Provide the (X, Y) coordinate of the cell's center where the given text is located.  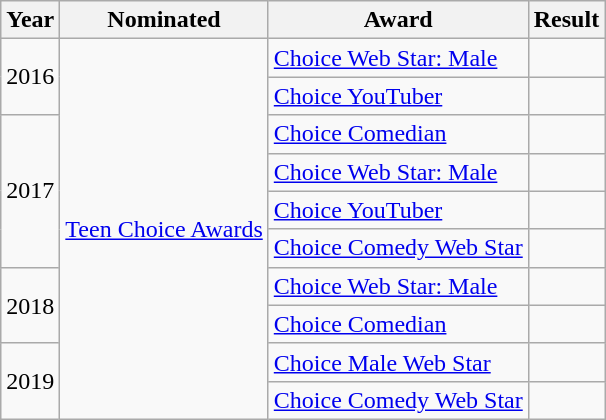
2018 (30, 305)
2016 (30, 77)
Year (30, 20)
Result (566, 20)
Teen Choice Awards (164, 230)
Nominated (164, 20)
2017 (30, 191)
Award (398, 20)
2019 (30, 381)
Choice Male Web Star (398, 362)
